Search for the cell housing the specified text and yield its (X, Y) center coordinate. 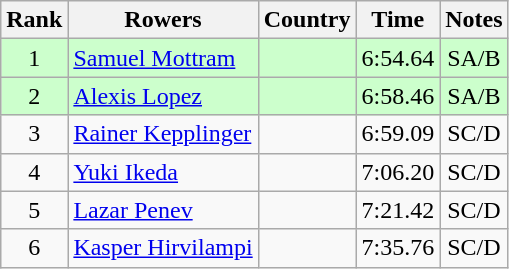
7:35.76 (398, 248)
6:58.46 (398, 96)
Rowers (163, 20)
5 (34, 210)
7:21.42 (398, 210)
6:54.64 (398, 58)
7:06.20 (398, 172)
1 (34, 58)
Alexis Lopez (163, 96)
Samuel Mottram (163, 58)
Notes (474, 20)
Rank (34, 20)
2 (34, 96)
6:59.09 (398, 134)
Country (307, 20)
Lazar Penev (163, 210)
6 (34, 248)
Time (398, 20)
3 (34, 134)
Kasper Hirvilampi (163, 248)
Yuki Ikeda (163, 172)
4 (34, 172)
Rainer Kepplinger (163, 134)
